Detect which cell encompasses the target text, then output its [x, y] center coordinate. 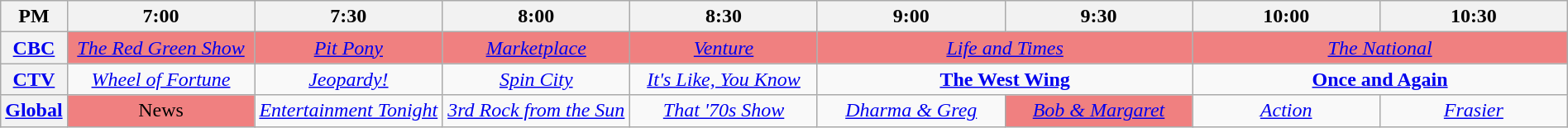
It's Like, You Know [724, 79]
7:30 [349, 17]
Wheel of Fortune [160, 79]
Bob & Margaret [1098, 111]
The National [1379, 48]
9:00 [911, 17]
Action [1287, 111]
The West Wing [1004, 79]
Venture [724, 48]
8:30 [724, 17]
PM [34, 17]
That '70s Show [724, 111]
9:30 [1098, 17]
3rd Rock from the Sun [536, 111]
Entertainment Tonight [349, 111]
Pit Pony [349, 48]
Jeopardy! [349, 79]
Spin City [536, 79]
Life and Times [1004, 48]
Marketplace [536, 48]
CBC [34, 48]
News [160, 111]
10:30 [1474, 17]
CTV [34, 79]
Global [34, 111]
8:00 [536, 17]
Frasier [1474, 111]
Once and Again [1379, 79]
The Red Green Show [160, 48]
10:00 [1287, 17]
7:00 [160, 17]
Dharma & Greg [911, 111]
